Return (x, y) of the center of cell containing provided text 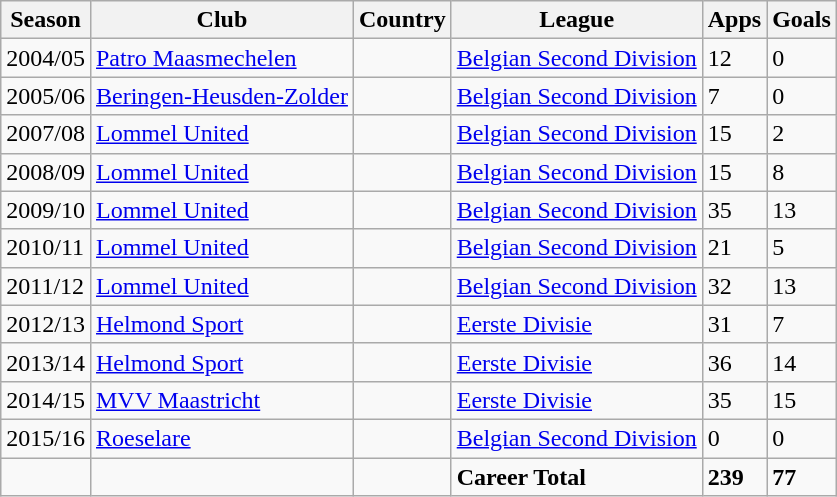
Season (46, 20)
MVV Maastricht (222, 400)
2009/10 (46, 210)
Career Total (576, 477)
2008/09 (46, 172)
2 (802, 134)
36 (734, 362)
239 (734, 477)
2011/12 (46, 286)
Beringen-Heusden-Zolder (222, 96)
Club (222, 20)
2015/16 (46, 438)
12 (734, 58)
14 (802, 362)
2013/14 (46, 362)
2010/11 (46, 248)
Goals (802, 20)
2004/05 (46, 58)
Patro Maasmechelen (222, 58)
Country (402, 20)
2005/06 (46, 96)
Roeselare (222, 438)
2007/08 (46, 134)
32 (734, 286)
31 (734, 324)
2014/15 (46, 400)
5 (802, 248)
21 (734, 248)
8 (802, 172)
77 (802, 477)
2012/13 (46, 324)
Apps (734, 20)
League (576, 20)
